Output the [X, Y] coordinate of the center of the cell containing the given text.  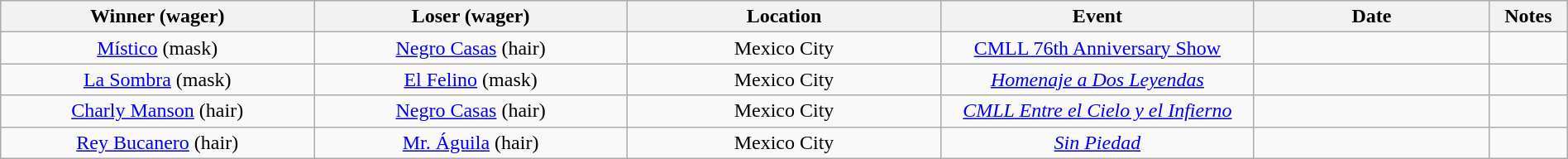
La Sombra (mask) [157, 79]
Sin Piedad [1097, 142]
Winner (wager) [157, 17]
CMLL 76th Anniversary Show [1097, 48]
Homenaje a Dos Leyendas [1097, 79]
Location [784, 17]
Rey Bucanero (hair) [157, 142]
Notes [1528, 17]
Mr. Águila (hair) [471, 142]
Charly Manson (hair) [157, 111]
CMLL Entre el Cielo y el Infierno [1097, 111]
Date [1371, 17]
Loser (wager) [471, 17]
Místico (mask) [157, 48]
El Felino (mask) [471, 79]
Event [1097, 17]
